From the cell containing the given text, extract its center point as [X, Y] coordinate. 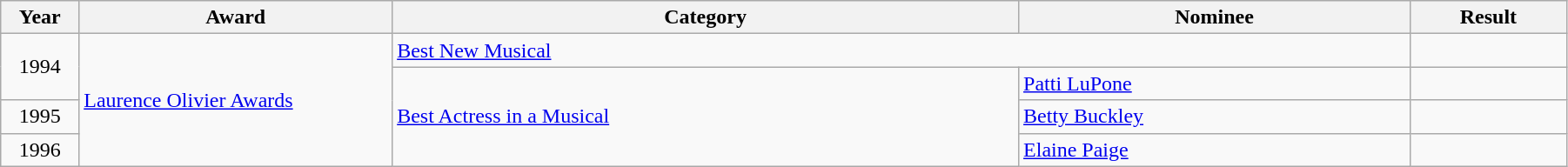
Best New Musical [901, 50]
Nominee [1215, 17]
1995 [40, 117]
Elaine Paige [1215, 150]
Betty Buckley [1215, 117]
Award [236, 17]
Best Actress in a Musical [706, 117]
1994 [40, 67]
Laurence Olivier Awards [236, 100]
1996 [40, 150]
Result [1488, 17]
Year [40, 17]
Patti LuPone [1215, 83]
Category [706, 17]
